Return the (X, Y) coordinate for the center point of the cell that contains the specified text.  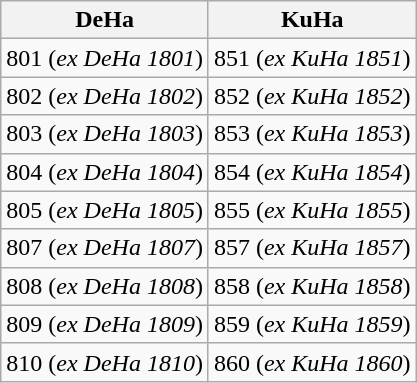
854 (ex KuHa 1854) (312, 172)
KuHa (312, 20)
DeHa (105, 20)
852 (ex KuHa 1852) (312, 96)
804 (ex DeHa 1804) (105, 172)
851 (ex KuHa 1851) (312, 58)
802 (ex DeHa 1802) (105, 96)
803 (ex DeHa 1803) (105, 134)
855 (ex KuHa 1855) (312, 210)
805 (ex DeHa 1805) (105, 210)
860 (ex KuHa 1860) (312, 362)
859 (ex KuHa 1859) (312, 324)
809 (ex DeHa 1809) (105, 324)
808 (ex DeHa 1808) (105, 286)
801 (ex DeHa 1801) (105, 58)
853 (ex KuHa 1853) (312, 134)
857 (ex KuHa 1857) (312, 248)
858 (ex KuHa 1858) (312, 286)
807 (ex DeHa 1807) (105, 248)
810 (ex DeHa 1810) (105, 362)
